Detect which cell encompasses the target text, then output its [x, y] center coordinate. 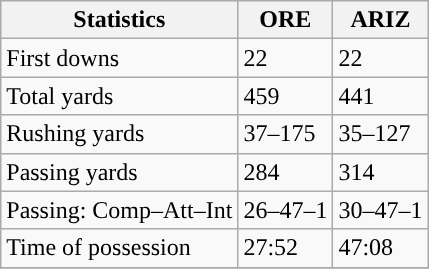
47:08 [380, 248]
37–175 [286, 134]
30–47–1 [380, 210]
ARIZ [380, 20]
284 [286, 172]
Time of possession [120, 248]
Statistics [120, 20]
Total yards [120, 96]
ORE [286, 20]
26–47–1 [286, 210]
Passing yards [120, 172]
Rushing yards [120, 134]
441 [380, 96]
459 [286, 96]
314 [380, 172]
Passing: Comp–Att–Int [120, 210]
First downs [120, 58]
27:52 [286, 248]
35–127 [380, 134]
